For the text-containing cell, return its midpoint in (X, Y) coordinate format. 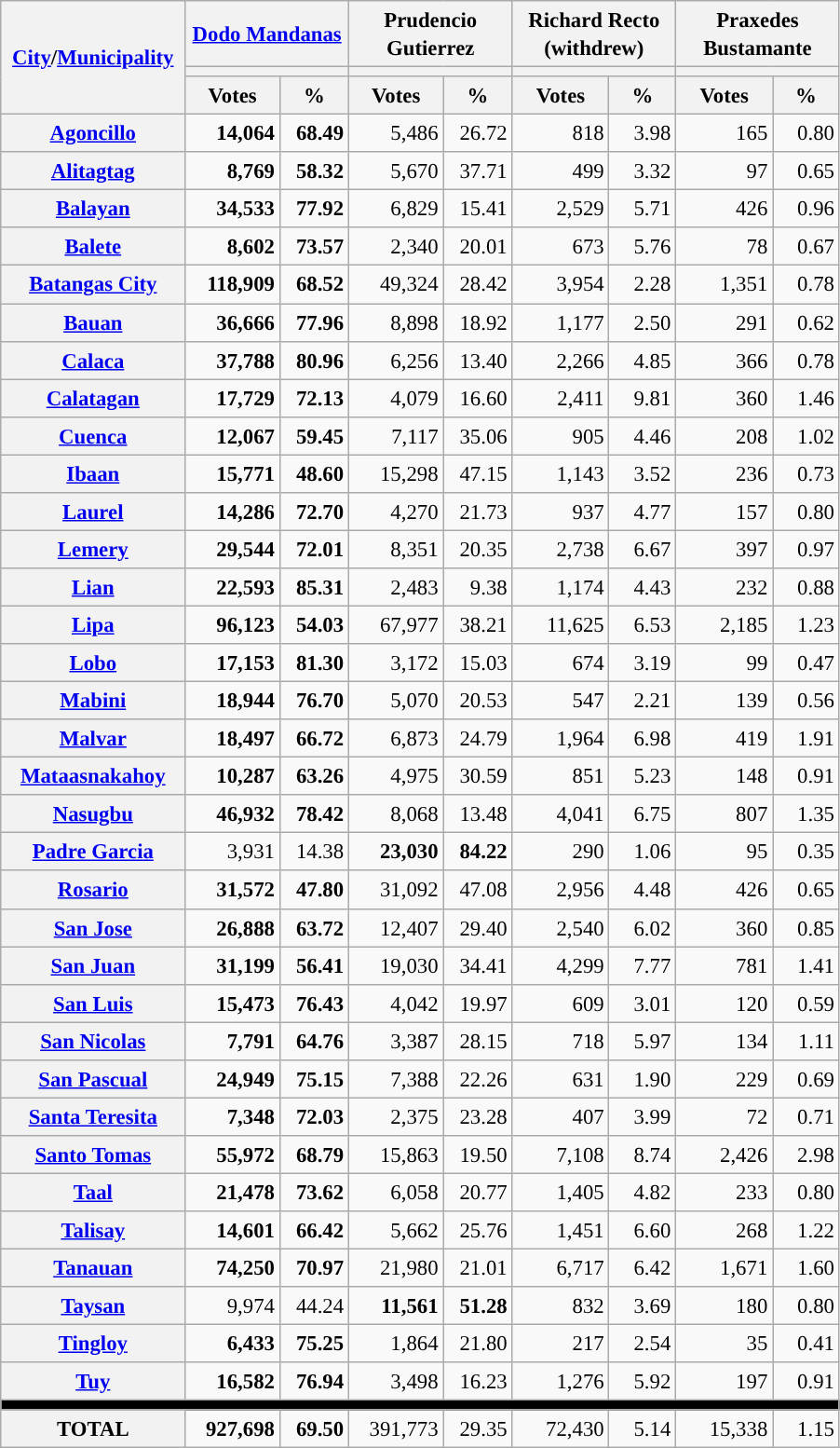
937 (561, 512)
21,478 (233, 1193)
9.38 (478, 587)
5.76 (643, 246)
4.77 (643, 512)
2,266 (561, 360)
6.53 (643, 624)
15.41 (478, 209)
5,070 (395, 701)
77.92 (314, 209)
3,954 (561, 285)
397 (725, 550)
Malvar (93, 738)
Santa Teresita (93, 1116)
631 (561, 1079)
7.77 (643, 965)
0.35 (806, 852)
291 (725, 322)
56.41 (314, 965)
77.96 (314, 322)
3.32 (643, 171)
3.99 (643, 1116)
Prudencio Gutierrez (430, 34)
21.73 (478, 512)
22.26 (478, 1079)
4,975 (395, 777)
0.56 (806, 701)
7,791 (233, 1042)
499 (561, 171)
419 (725, 738)
6.75 (643, 814)
1.35 (806, 814)
1.22 (806, 1230)
547 (561, 701)
5.97 (643, 1042)
4.48 (643, 891)
366 (725, 360)
72.01 (314, 550)
11,625 (561, 624)
148 (725, 777)
4,299 (561, 965)
9,974 (233, 1306)
0.62 (806, 322)
1.11 (806, 1042)
17,729 (233, 399)
Richard Recto(withdrew) (594, 34)
0.59 (806, 1003)
15.03 (478, 663)
24,949 (233, 1079)
8,068 (395, 814)
0.97 (806, 550)
2,185 (725, 624)
34,533 (233, 209)
18.92 (478, 322)
20.35 (478, 550)
208 (725, 436)
26.72 (478, 134)
1,174 (561, 587)
95 (725, 852)
51.28 (478, 1306)
16.23 (478, 1381)
718 (561, 1042)
1.60 (806, 1269)
35.06 (478, 436)
20.01 (478, 246)
Alitagtag (93, 171)
31,092 (395, 891)
118,909 (233, 285)
67,977 (395, 624)
Praxedes Bustamante (758, 34)
26,888 (233, 928)
12,067 (233, 436)
832 (561, 1306)
15,863 (395, 1155)
1.41 (806, 965)
73.57 (314, 246)
16.60 (478, 399)
1,451 (561, 1230)
63.26 (314, 777)
8,769 (233, 171)
233 (725, 1193)
72.70 (314, 512)
6.02 (643, 928)
1,864 (395, 1344)
16,582 (233, 1381)
6.67 (643, 550)
4.43 (643, 587)
47.80 (314, 891)
46,932 (233, 814)
3,931 (233, 852)
76.70 (314, 701)
2.21 (643, 701)
3,387 (395, 1042)
290 (561, 852)
9.81 (643, 399)
13.40 (478, 360)
Tanauan (93, 1269)
38.21 (478, 624)
68.79 (314, 1155)
68.49 (314, 134)
72 (725, 1116)
Batangas City (93, 285)
Dodo Mandanas (267, 34)
72.03 (314, 1116)
5.23 (643, 777)
609 (561, 1003)
4.46 (643, 436)
Balete (93, 246)
807 (725, 814)
232 (725, 587)
7,108 (561, 1155)
2.54 (643, 1344)
15,298 (395, 473)
Calatagan (93, 399)
37,788 (233, 360)
36,666 (233, 322)
81.30 (314, 663)
Lipa (93, 624)
28.42 (478, 285)
4,041 (561, 814)
28.15 (478, 1042)
17,153 (233, 663)
66.42 (314, 1230)
0.41 (806, 1344)
905 (561, 436)
1,964 (561, 738)
1.91 (806, 738)
165 (725, 134)
29,544 (233, 550)
Lemery (93, 550)
48.60 (314, 473)
78.42 (314, 814)
Mataasnakahoy (93, 777)
1.23 (806, 624)
4,079 (395, 399)
68.52 (314, 285)
Lobo (93, 663)
229 (725, 1079)
Laurel (93, 512)
1,177 (561, 322)
6,058 (395, 1193)
30.59 (478, 777)
19.97 (478, 1003)
2,340 (395, 246)
14,064 (233, 134)
18,944 (233, 701)
54.03 (314, 624)
15,473 (233, 1003)
31,572 (233, 891)
2,540 (561, 928)
781 (725, 965)
75.15 (314, 1079)
3.98 (643, 134)
San Luis (93, 1003)
1,671 (725, 1269)
44.24 (314, 1306)
236 (725, 473)
55,972 (233, 1155)
21,980 (395, 1269)
5.92 (643, 1381)
Mabini (93, 701)
34.41 (478, 965)
13.48 (478, 814)
21.01 (478, 1269)
14.38 (314, 852)
11,561 (395, 1306)
407 (561, 1116)
2.50 (643, 322)
Taysan (93, 1306)
4,042 (395, 1003)
3.19 (643, 663)
74,250 (233, 1269)
4.85 (643, 360)
96,123 (233, 624)
120 (725, 1003)
1,143 (561, 473)
6,433 (233, 1344)
58.32 (314, 171)
Bauan (93, 322)
5,670 (395, 171)
14,601 (233, 1230)
1,276 (561, 1381)
49,324 (395, 285)
84.22 (478, 852)
75.25 (314, 1344)
3.52 (643, 473)
139 (725, 701)
31,199 (233, 965)
76.43 (314, 1003)
78 (725, 246)
818 (561, 134)
Agoncillo (93, 134)
5.71 (643, 209)
2,483 (395, 587)
22,593 (233, 587)
Taal (93, 1193)
21.80 (478, 1344)
7,388 (395, 1079)
Lian (93, 587)
0.73 (806, 473)
10,287 (233, 777)
Calaca (93, 360)
6.98 (643, 738)
80.96 (314, 360)
0.96 (806, 209)
Santo Tomas (93, 1155)
5,662 (395, 1230)
6,717 (561, 1269)
2,956 (561, 891)
Rosario (93, 891)
2,426 (725, 1155)
59.45 (314, 436)
1.46 (806, 399)
San Nicolas (93, 1042)
Ibaan (93, 473)
99 (725, 663)
8,602 (233, 246)
63.72 (314, 928)
3,172 (395, 663)
San Jose (93, 928)
217 (561, 1344)
72.13 (314, 399)
8,351 (395, 550)
35 (725, 1344)
197 (725, 1381)
3.69 (643, 1306)
Balayan (93, 209)
1.90 (643, 1079)
0.67 (806, 246)
97 (725, 171)
6,829 (395, 209)
73.62 (314, 1193)
85.31 (314, 587)
268 (725, 1230)
19,030 (395, 965)
4,270 (395, 512)
66.72 (314, 738)
2.98 (806, 1155)
23,030 (395, 852)
San Juan (93, 965)
Talisay (93, 1230)
134 (725, 1042)
6,873 (395, 738)
180 (725, 1306)
Padre Garcia (93, 852)
0.69 (806, 1079)
Tuy (93, 1381)
2,738 (561, 550)
0.85 (806, 928)
2,375 (395, 1116)
5,486 (395, 134)
3.01 (643, 1003)
19.50 (478, 1155)
851 (561, 777)
2,529 (561, 209)
20.53 (478, 701)
3,498 (395, 1381)
157 (725, 512)
15,771 (233, 473)
4.82 (643, 1193)
47.15 (478, 473)
18,497 (233, 738)
1.02 (806, 436)
6,256 (395, 360)
0.71 (806, 1116)
1,351 (725, 285)
37.71 (478, 171)
12,407 (395, 928)
Cuenca (93, 436)
6.42 (643, 1269)
2,411 (561, 399)
20.77 (478, 1193)
70.97 (314, 1269)
47.08 (478, 891)
2.28 (643, 285)
1.06 (643, 852)
0.88 (806, 587)
8,898 (395, 322)
Tingloy (93, 1344)
23.28 (478, 1116)
0.47 (806, 663)
7,117 (395, 436)
29.40 (478, 928)
14,286 (233, 512)
San Pascual (93, 1079)
24.79 (478, 738)
1,405 (561, 1193)
6.60 (643, 1230)
64.76 (314, 1042)
City/Municipality (93, 58)
7,348 (233, 1116)
25.76 (478, 1230)
673 (561, 246)
674 (561, 663)
8.74 (643, 1155)
Nasugbu (93, 814)
76.94 (314, 1381)
